Output the [X, Y] coordinate of the center of the cell containing the given text.  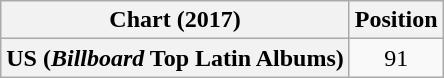
91 [396, 58]
Position [396, 20]
Chart (2017) [176, 20]
US (Billboard Top Latin Albums) [176, 58]
